Search for the cell housing the specified text and yield its (X, Y) center coordinate. 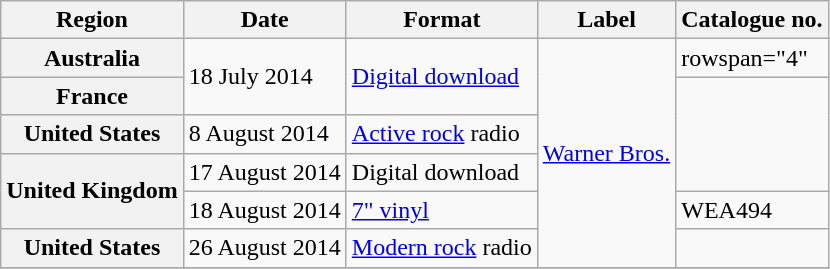
Label (606, 20)
Region (92, 20)
7" vinyl (442, 210)
Format (442, 20)
26 August 2014 (264, 248)
Australia (92, 58)
8 August 2014 (264, 134)
17 August 2014 (264, 172)
Warner Bros. (606, 153)
France (92, 96)
rowspan="4" (752, 58)
WEA494 (752, 210)
Date (264, 20)
United Kingdom (92, 191)
Modern rock radio (442, 248)
18 July 2014 (264, 77)
18 August 2014 (264, 210)
Catalogue no. (752, 20)
Active rock radio (442, 134)
